Determine the [X, Y] coordinate at the center of the cell enclosing the given text.  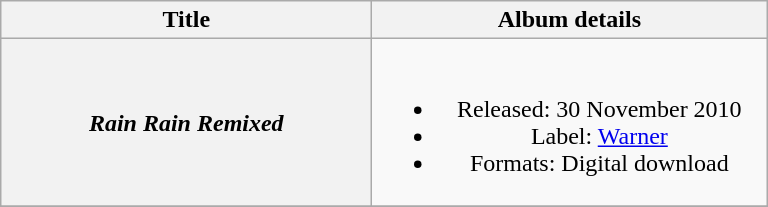
Album details [570, 20]
Released: 30 November 2010Label: WarnerFormats: Digital download [570, 122]
Title [186, 20]
Rain Rain Remixed [186, 122]
